Output the (x, y) coordinate of the center of the cell containing the given text.  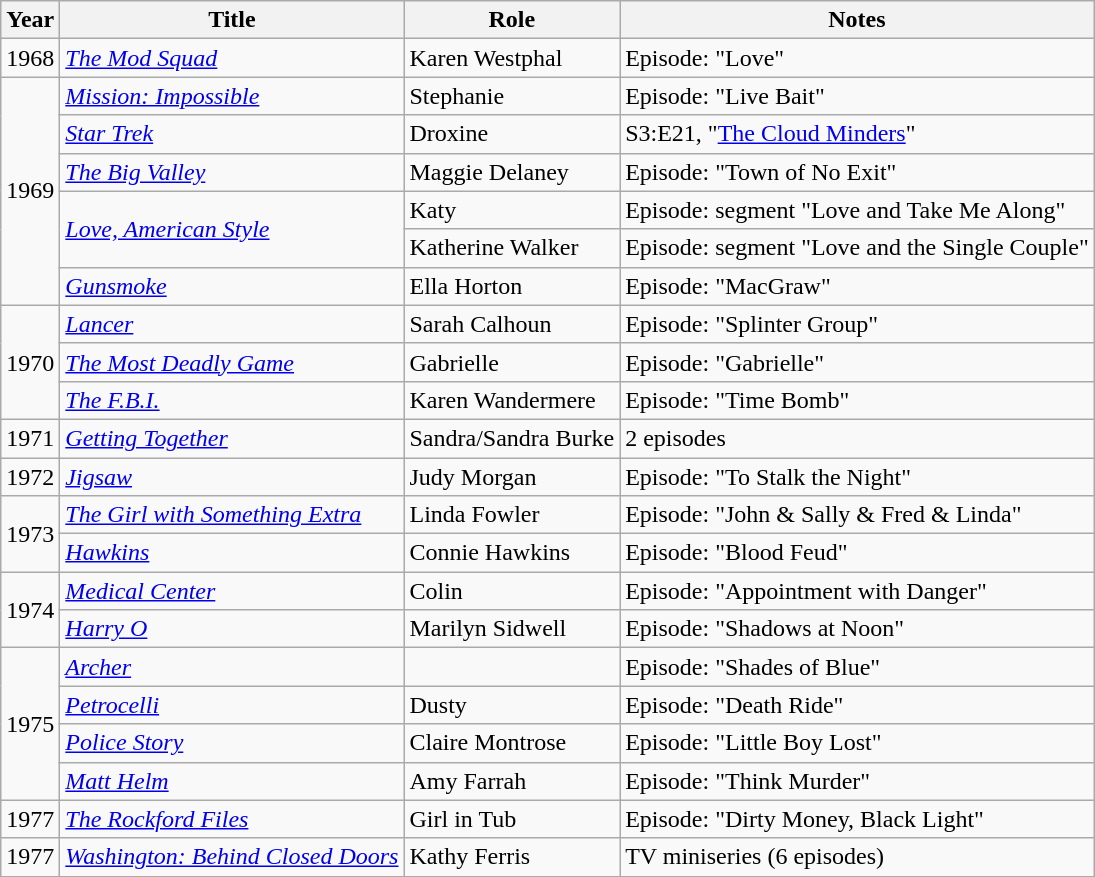
Episode: "Little Boy Lost" (858, 743)
Episode: "Splinter Group" (858, 324)
Episode: segment "Love and the Single Couple" (858, 248)
Colin (512, 591)
Katy (512, 210)
1970 (30, 362)
S3:E21, "The Cloud Minders" (858, 134)
Matt Helm (232, 781)
2 episodes (858, 438)
Petrocelli (232, 705)
Episode: "Town of No Exit" (858, 172)
1969 (30, 191)
Lancer (232, 324)
Episode: "Shadows at Noon" (858, 629)
Sarah Calhoun (512, 324)
Sandra/Sandra Burke (512, 438)
1972 (30, 477)
Episode: "To Stalk the Night" (858, 477)
1968 (30, 58)
Episode: "Live Bait" (858, 96)
The Big Valley (232, 172)
Gabrielle (512, 362)
Star Trek (232, 134)
The Mod Squad (232, 58)
Getting Together (232, 438)
Marilyn Sidwell (512, 629)
Episode: "Dirty Money, Black Light" (858, 819)
Episode: "Love" (858, 58)
1974 (30, 610)
Episode: "Blood Feud" (858, 553)
Episode: "MacGraw" (858, 286)
Washington: Behind Closed Doors (232, 857)
Harry O (232, 629)
Love, American Style (232, 229)
Mission: Impossible (232, 96)
Hawkins (232, 553)
Archer (232, 667)
Gunsmoke (232, 286)
Maggie Delaney (512, 172)
Stephanie (512, 96)
The F.B.I. (232, 400)
Episode: "Shades of Blue" (858, 667)
Droxine (512, 134)
Episode: "Think Murder" (858, 781)
Katherine Walker (512, 248)
Kathy Ferris (512, 857)
Dusty (512, 705)
Role (512, 20)
Claire Montrose (512, 743)
Episode: "John & Sally & Fred & Linda" (858, 515)
Episode: "Gabrielle" (858, 362)
Amy Farrah (512, 781)
TV miniseries (6 episodes) (858, 857)
Year (30, 20)
1975 (30, 724)
Episode: segment "Love and Take Me Along" (858, 210)
The Girl with Something Extra (232, 515)
The Rockford Files (232, 819)
1973 (30, 534)
Karen Westphal (512, 58)
Notes (858, 20)
Jigsaw (232, 477)
Medical Center (232, 591)
Girl in Tub (512, 819)
Karen Wandermere (512, 400)
Police Story (232, 743)
Connie Hawkins (512, 553)
Judy Morgan (512, 477)
Linda Fowler (512, 515)
Episode: "Death Ride" (858, 705)
Episode: "Appointment with Danger" (858, 591)
Title (232, 20)
The Most Deadly Game (232, 362)
1971 (30, 438)
Ella Horton (512, 286)
Episode: "Time Bomb" (858, 400)
